Locate the cell with the specified text and output its (X, Y) center coordinate. 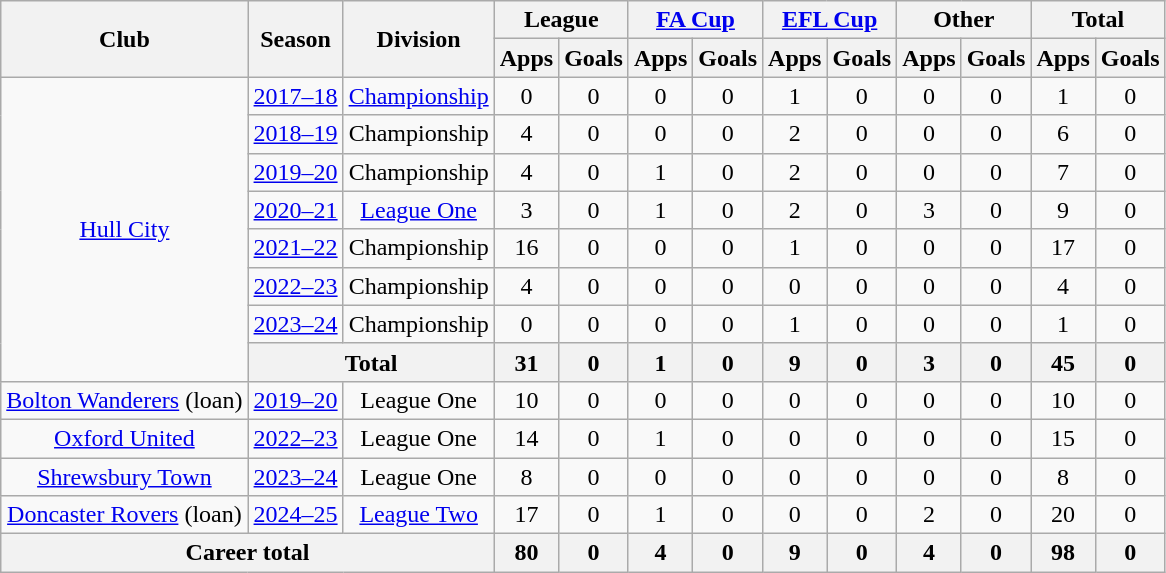
League Two (418, 515)
2024–25 (296, 515)
2017–18 (296, 96)
31 (526, 362)
FA Cup (695, 20)
15 (1063, 438)
EFL Cup (830, 20)
Career total (248, 553)
Bolton Wanderers (loan) (124, 400)
League (561, 20)
Doncaster Rovers (loan) (124, 515)
98 (1063, 553)
7 (1063, 172)
6 (1063, 134)
2018–19 (296, 134)
14 (526, 438)
Shrewsbury Town (124, 477)
Club (124, 39)
2021–22 (296, 248)
Hull City (124, 229)
80 (526, 553)
20 (1063, 515)
16 (526, 248)
Division (418, 39)
45 (1063, 362)
Other (964, 20)
2020–21 (296, 210)
Season (296, 39)
Oxford United (124, 438)
